Identify which cell holds the provided text, then report its [X, Y] central coordinate. 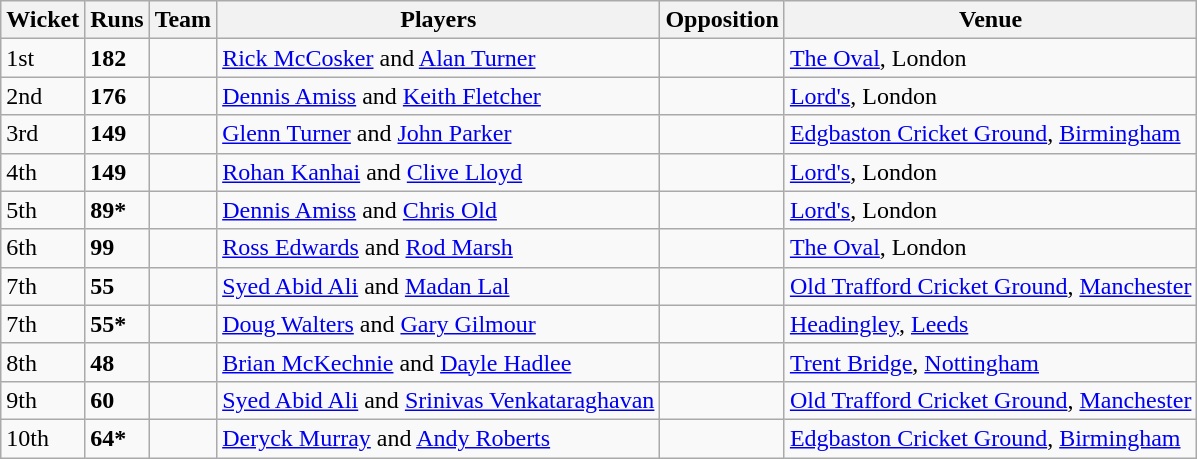
1st [43, 58]
182 [117, 58]
Syed Abid Ali and Srinivas Venkataraghavan [438, 400]
Headingley, Leeds [990, 324]
89* [117, 210]
2nd [43, 96]
Opposition [722, 20]
5th [43, 210]
Doug Walters and Gary Gilmour [438, 324]
99 [117, 248]
64* [117, 438]
8th [43, 362]
55* [117, 324]
Dennis Amiss and Keith Fletcher [438, 96]
6th [43, 248]
10th [43, 438]
3rd [43, 134]
4th [43, 172]
60 [117, 400]
Venue [990, 20]
9th [43, 400]
Rohan Kanhai and Clive Lloyd [438, 172]
Wicket [43, 20]
Players [438, 20]
Glenn Turner and John Parker [438, 134]
Runs [117, 20]
Brian McKechnie and Dayle Hadlee [438, 362]
Trent Bridge, Nottingham [990, 362]
48 [117, 362]
Ross Edwards and Rod Marsh [438, 248]
Syed Abid Ali and Madan Lal [438, 286]
176 [117, 96]
55 [117, 286]
Deryck Murray and Andy Roberts [438, 438]
Dennis Amiss and Chris Old [438, 210]
Team [183, 20]
Rick McCosker and Alan Turner [438, 58]
